Identify which cell holds the provided text, then report its (X, Y) central coordinate. 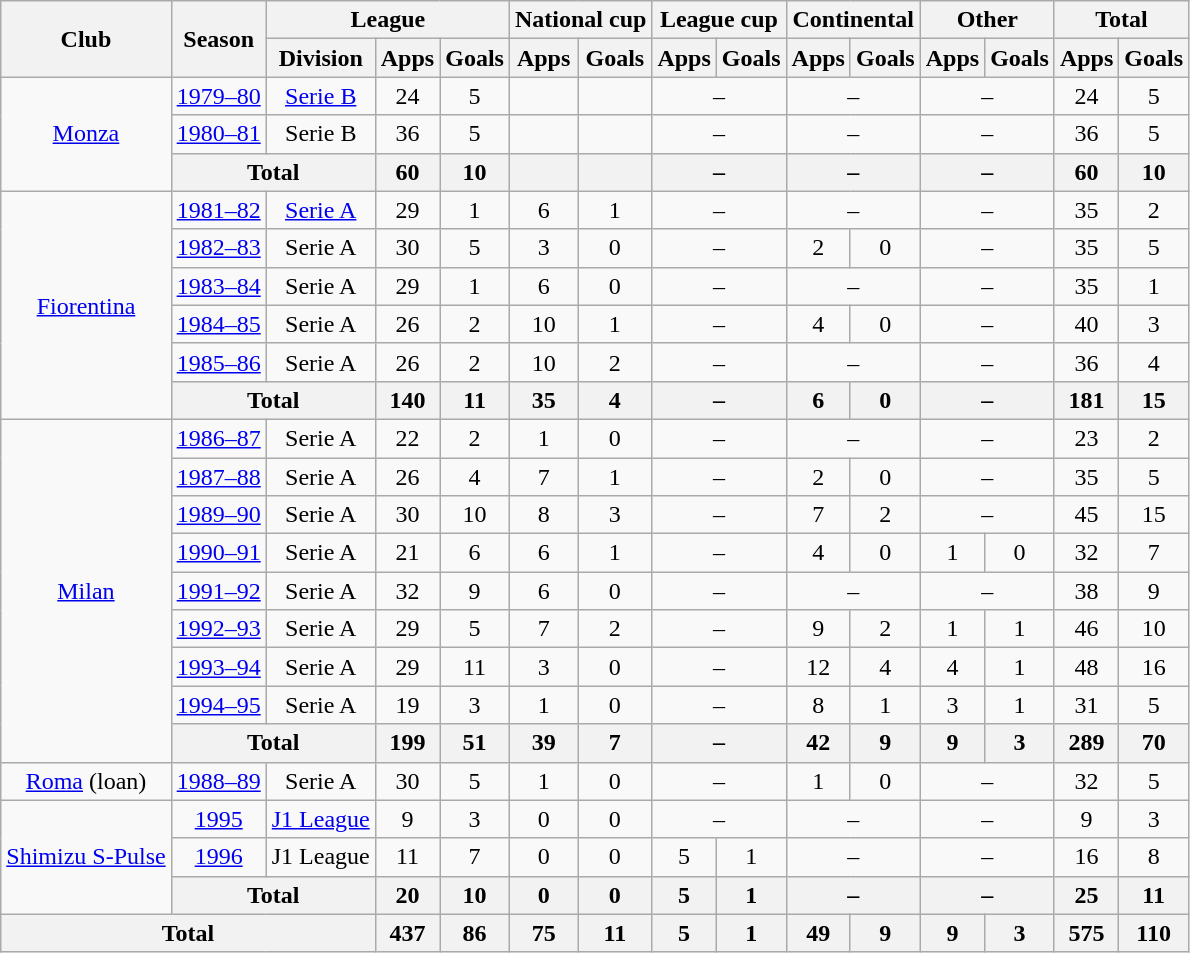
20 (407, 895)
1996 (218, 857)
1987–88 (218, 477)
38 (1086, 591)
Season (218, 39)
1991–92 (218, 591)
1990–91 (218, 553)
Continental (853, 20)
Other (987, 20)
1989–90 (218, 515)
575 (1086, 933)
140 (407, 400)
21 (407, 553)
Milan (86, 590)
48 (1086, 667)
12 (818, 667)
25 (1086, 895)
45 (1086, 515)
42 (818, 743)
Roma (loan) (86, 781)
Club (86, 39)
46 (1086, 629)
1985–86 (218, 362)
19 (407, 705)
51 (475, 743)
1982–83 (218, 248)
437 (407, 933)
22 (407, 438)
75 (543, 933)
199 (407, 743)
181 (1086, 400)
1980–81 (218, 134)
1984–85 (218, 324)
Fiorentina (86, 305)
1986–87 (218, 438)
1995 (218, 819)
1981–82 (218, 210)
86 (475, 933)
1979–80 (218, 96)
289 (1086, 743)
31 (1086, 705)
23 (1086, 438)
National cup (580, 20)
39 (543, 743)
League (388, 20)
70 (1154, 743)
Division (320, 58)
49 (818, 933)
Shimizu S-Pulse (86, 857)
40 (1086, 324)
1983–84 (218, 286)
110 (1154, 933)
1988–89 (218, 781)
1993–94 (218, 667)
Monza (86, 134)
League cup (719, 20)
1992–93 (218, 629)
1994–95 (218, 705)
